Extract the [X, Y] coordinate from the center of the cell holding the provided text.  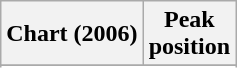
Peakposition [189, 34]
Chart (2006) [72, 34]
